Provide the [X, Y] coordinate of the cell's center where the given text is located.  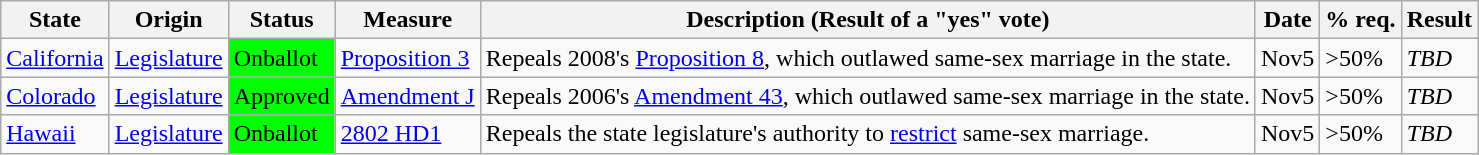
Origin [168, 20]
Colorado [55, 96]
Approved [282, 96]
Hawaii [55, 134]
2802 HD1 [408, 134]
Status [282, 20]
% req. [1360, 20]
Measure [408, 20]
Repeals 2008's Proposition 8, which outlawed same-sex marriage in the state. [868, 58]
Result [1439, 20]
State [55, 20]
Amendment J [408, 96]
Repeals 2006's Amendment 43, which outlawed same-sex marriage in the state. [868, 96]
California [55, 58]
Description (Result of a "yes" vote) [868, 20]
Date [1287, 20]
Proposition 3 [408, 58]
Repeals the state legislature's authority to restrict same-sex marriage. [868, 134]
